Output the (x, y) coordinate of the center of the cell containing the given text.  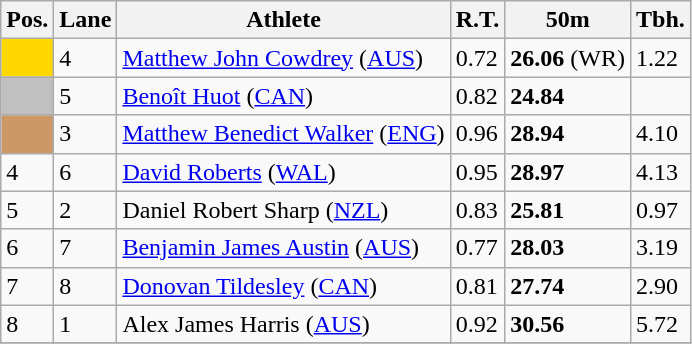
4.13 (660, 172)
Donovan Tildesley (CAN) (284, 286)
Tbh. (660, 20)
28.97 (568, 172)
0.81 (478, 286)
1.22 (660, 58)
0.83 (478, 210)
4.10 (660, 134)
0.82 (478, 96)
0.96 (478, 134)
R.T. (478, 20)
0.72 (478, 58)
3.19 (660, 248)
28.94 (568, 134)
50m (568, 20)
0.77 (478, 248)
24.84 (568, 96)
26.06 (WR) (568, 58)
Alex James Harris (AUS) (284, 324)
3 (86, 134)
0.97 (660, 210)
Matthew Benedict Walker (ENG) (284, 134)
0.92 (478, 324)
27.74 (568, 286)
Lane (86, 20)
Athlete (284, 20)
David Roberts (WAL) (284, 172)
30.56 (568, 324)
Matthew John Cowdrey (AUS) (284, 58)
Benjamin James Austin (AUS) (284, 248)
Benoît Huot (CAN) (284, 96)
25.81 (568, 210)
0.95 (478, 172)
Pos. (28, 20)
Daniel Robert Sharp (NZL) (284, 210)
28.03 (568, 248)
1 (86, 324)
2 (86, 210)
5.72 (660, 324)
2.90 (660, 286)
